Locate the cell with the specified text and output its (X, Y) center coordinate. 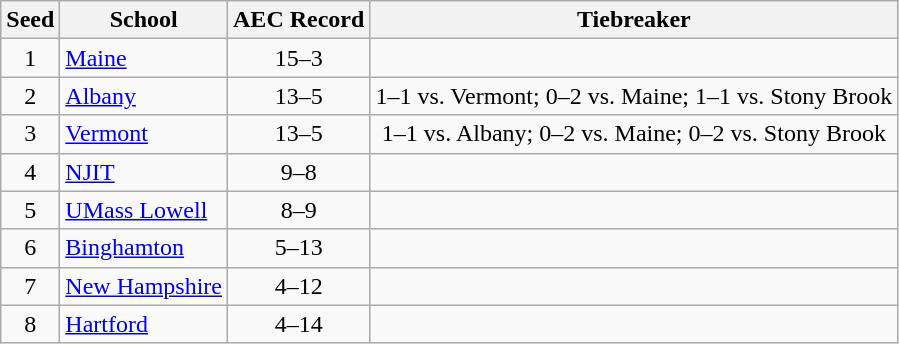
2 (30, 96)
4–12 (299, 286)
8–9 (299, 210)
7 (30, 286)
1–1 vs. Vermont; 0–2 vs. Maine; 1–1 vs. Stony Brook (634, 96)
4–14 (299, 324)
Tiebreaker (634, 20)
Vermont (144, 134)
Hartford (144, 324)
4 (30, 172)
Maine (144, 58)
Binghamton (144, 248)
3 (30, 134)
AEC Record (299, 20)
1 (30, 58)
15–3 (299, 58)
5–13 (299, 248)
Seed (30, 20)
UMass Lowell (144, 210)
New Hampshire (144, 286)
NJIT (144, 172)
School (144, 20)
Albany (144, 96)
5 (30, 210)
1–1 vs. Albany; 0–2 vs. Maine; 0–2 vs. Stony Brook (634, 134)
6 (30, 248)
9–8 (299, 172)
8 (30, 324)
